Identify which cell holds the provided text, then report its (X, Y) central coordinate. 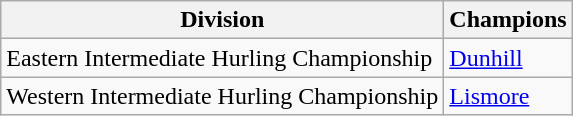
Eastern Intermediate Hurling Championship (222, 58)
Dunhill (508, 58)
Division (222, 20)
Lismore (508, 96)
Western Intermediate Hurling Championship (222, 96)
Champions (508, 20)
